Locate the cell with the specified text and output its [X, Y] center coordinate. 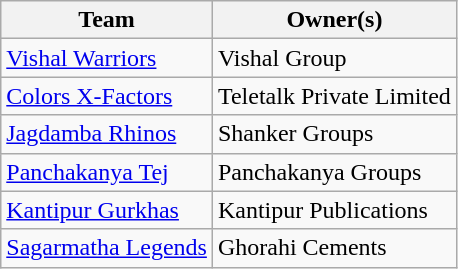
Panchakanya Tej [107, 172]
Team [107, 20]
Colors X-Factors [107, 96]
Jagdamba Rhinos [107, 134]
Panchakanya Groups [334, 172]
Teletalk Private Limited [334, 96]
Owner(s) [334, 20]
Shanker Groups [334, 134]
Kantipur Gurkhas [107, 210]
Vishal Group [334, 58]
Vishal Warriors [107, 58]
Kantipur Publications [334, 210]
Sagarmatha Legends [107, 248]
Ghorahi Cements [334, 248]
